Output the [X, Y] coordinate of the center of the cell containing the given text.  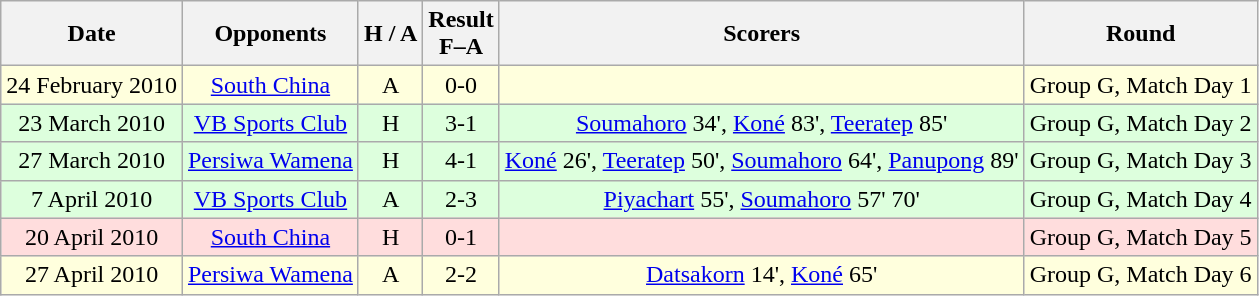
Opponents [270, 34]
Group G, Match Day 5 [1140, 237]
23 March 2010 [92, 123]
Datsakorn 14', Koné 65' [762, 275]
Round [1140, 34]
0-0 [461, 85]
H / A [390, 34]
Group G, Match Day 4 [1140, 199]
Piyachart 55', Soumahoro 57' 70' [762, 199]
Soumahoro 34', Koné 83', Teeratep 85' [762, 123]
Scorers [762, 34]
0-1 [461, 237]
24 February 2010 [92, 85]
Date [92, 34]
ResultF–A [461, 34]
20 April 2010 [92, 237]
Group G, Match Day 2 [1140, 123]
Koné 26', Teeratep 50', Soumahoro 64', Panupong 89' [762, 161]
7 April 2010 [92, 199]
Group G, Match Day 6 [1140, 275]
3-1 [461, 123]
4-1 [461, 161]
2-3 [461, 199]
Group G, Match Day 1 [1140, 85]
27 March 2010 [92, 161]
27 April 2010 [92, 275]
2-2 [461, 275]
Group G, Match Day 3 [1140, 161]
